Scan for the cell matching the given text and deliver its [X, Y] coordinate at center. 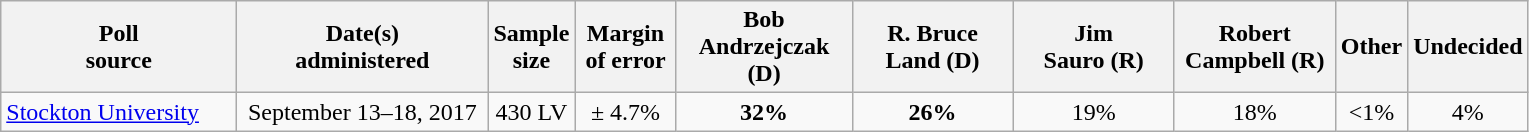
September 13–18, 2017 [362, 112]
± 4.7% [626, 112]
Samplesize [532, 47]
Margin of error [626, 47]
Date(s) administered [362, 47]
18% [1254, 112]
19% [1094, 112]
26% [932, 112]
Undecided [1468, 47]
430 LV [532, 112]
<1% [1371, 112]
32% [764, 112]
RobertCampbell (R) [1254, 47]
Poll source [119, 47]
R. BruceLand (D) [932, 47]
Stockton University [119, 112]
JimSauro (R) [1094, 47]
4% [1468, 112]
Other [1371, 47]
BobAndrzejczak (D) [764, 47]
